Determine the [x, y] coordinate at the center of the cell enclosing the given text.  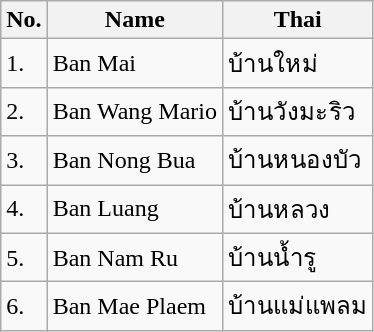
Name [134, 20]
Ban Wang Mario [134, 112]
3. [24, 160]
Ban Luang [134, 208]
บ้านใหม่ [298, 64]
Ban Nong Bua [134, 160]
บ้านวังมะริว [298, 112]
Ban Nam Ru [134, 258]
No. [24, 20]
บ้านน้ำรู [298, 258]
Ban Mai [134, 64]
Thai [298, 20]
บ้านแม่แพลม [298, 306]
4. [24, 208]
6. [24, 306]
Ban Mae Plaem [134, 306]
2. [24, 112]
1. [24, 64]
บ้านหลวง [298, 208]
5. [24, 258]
บ้านหนองบัว [298, 160]
